Find where the given text appears and provide that cell's center as [x, y] coordinate. 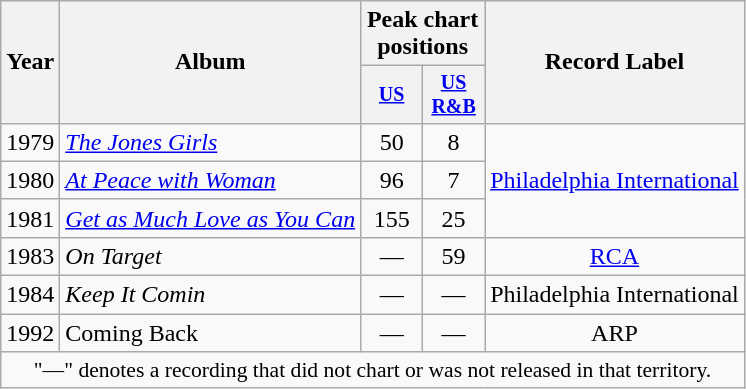
RCA [615, 256]
7 [454, 180]
US R&B [454, 94]
59 [454, 256]
1983 [30, 256]
Get as Much Love as You Can [210, 218]
Coming Back [210, 333]
1980 [30, 180]
96 [392, 180]
1979 [30, 142]
50 [392, 142]
Record Label [615, 62]
155 [392, 218]
US [392, 94]
"—" denotes a recording that did not chart or was not released in that territory. [373, 370]
At Peace with Woman [210, 180]
25 [454, 218]
Peak chart positions [423, 34]
Album [210, 62]
Year [30, 62]
Keep It Comin [210, 295]
1984 [30, 295]
1981 [30, 218]
8 [454, 142]
1992 [30, 333]
On Target [210, 256]
ARP [615, 333]
The Jones Girls [210, 142]
